Identify which cell holds the provided text, then report its (X, Y) central coordinate. 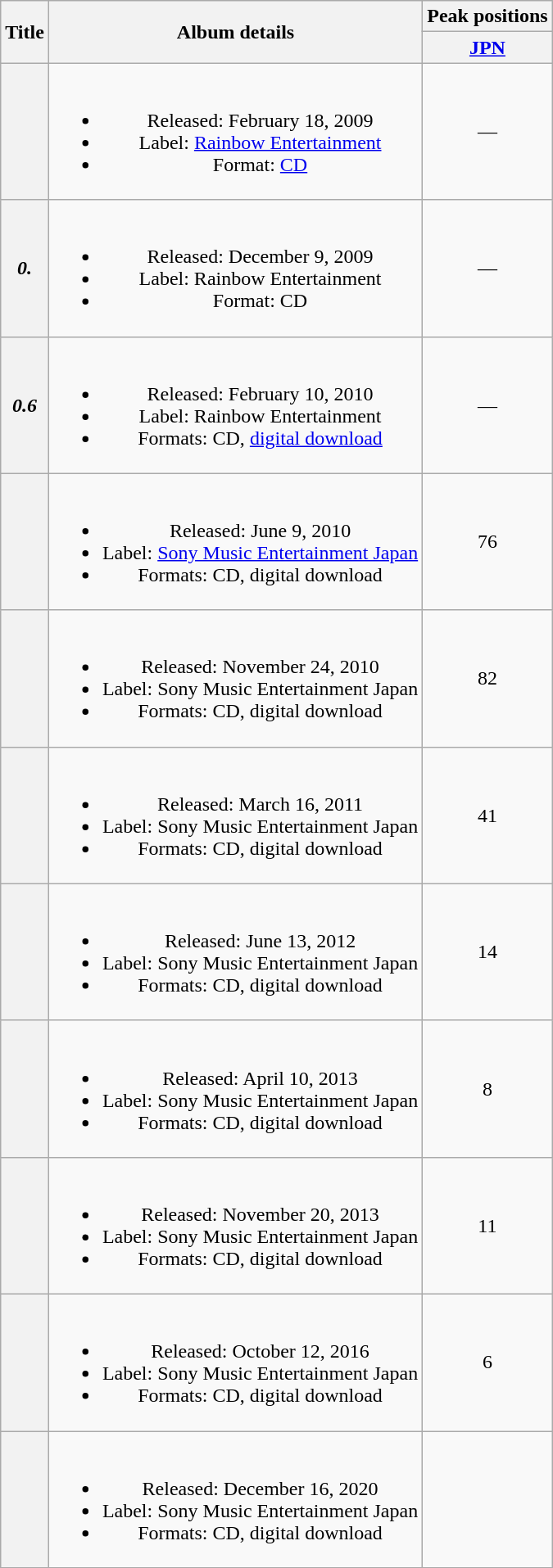
Released: February 10, 2010Label: Rainbow EntertainmentFormats: CD, digital download (235, 404)
Released: October 12, 2016Label: Sony Music Entertainment JapanFormats: CD, digital download (235, 1362)
Released: November 20, 2013Label: Sony Music Entertainment JapanFormats: CD, digital download (235, 1225)
0.6 (25, 404)
76 (487, 542)
11 (487, 1225)
8 (487, 1089)
Released: April 10, 2013Label: Sony Music Entertainment JapanFormats: CD, digital download (235, 1089)
Released: June 9, 2010Label: Sony Music Entertainment JapanFormats: CD, digital download (235, 542)
14 (487, 951)
Released: February 18, 2009Label: Rainbow EntertainmentFormat: CD (235, 131)
Released: December 16, 2020Label: Sony Music Entertainment JapanFormats: CD, digital download (235, 1500)
JPN (487, 47)
Title (25, 32)
82 (487, 678)
6 (487, 1362)
Released: March 16, 2011Label: Sony Music Entertainment JapanFormats: CD, digital download (235, 816)
Album details (235, 32)
0. (25, 269)
41 (487, 816)
Released: December 9, 2009Label: Rainbow EntertainmentFormat: CD (235, 269)
Released: November 24, 2010Label: Sony Music Entertainment JapanFormats: CD, digital download (235, 678)
Peak positions (487, 16)
Released: June 13, 2012Label: Sony Music Entertainment JapanFormats: CD, digital download (235, 951)
